Detect which cell encompasses the target text, then output its (X, Y) center coordinate. 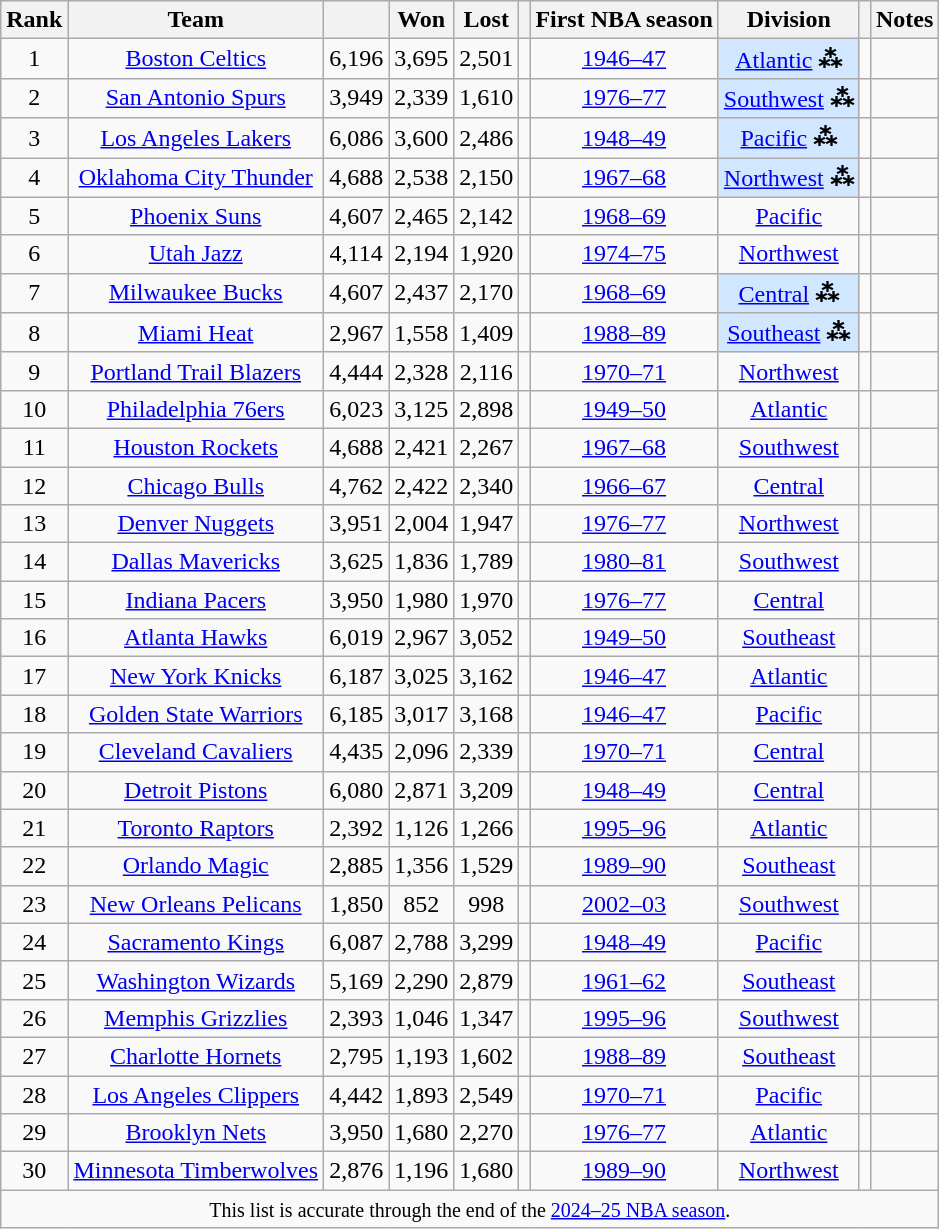
Utah Jazz (196, 254)
2,795 (356, 1056)
2,422 (422, 485)
4,762 (356, 485)
Sacramento Kings (196, 942)
1,602 (486, 1056)
6,086 (356, 138)
2,421 (422, 447)
6,196 (356, 59)
19 (34, 752)
852 (422, 904)
22 (34, 866)
Dallas Mavericks (196, 562)
4 (34, 178)
2,150 (486, 178)
3,017 (422, 714)
2,437 (422, 293)
Lost (486, 20)
3,299 (486, 942)
Minnesota Timberwolves (196, 1171)
Atlanta Hawks (196, 638)
15 (34, 600)
1,193 (422, 1056)
2 (34, 98)
2,267 (486, 447)
2,549 (486, 1095)
1974–75 (624, 254)
1,789 (486, 562)
1,920 (486, 254)
3,025 (422, 676)
2,392 (356, 828)
1,947 (486, 524)
1966–67 (624, 485)
Denver Nuggets (196, 524)
18 (34, 714)
Atlantic ⁂ (788, 59)
5,169 (356, 980)
7 (34, 293)
29 (34, 1133)
2,170 (486, 293)
Southeast ⁂ (788, 333)
6,087 (356, 942)
2,486 (486, 138)
Washington Wizards (196, 980)
28 (34, 1095)
Division (788, 20)
12 (34, 485)
2,501 (486, 59)
10 (34, 409)
2,004 (422, 524)
27 (34, 1056)
Phoenix Suns (196, 216)
1,893 (422, 1095)
Pacific ⁂ (788, 138)
Notes (904, 20)
2,879 (486, 980)
Philadelphia 76ers (196, 409)
1,610 (486, 98)
Golden State Warriors (196, 714)
Milwaukee Bucks (196, 293)
1,529 (486, 866)
6,187 (356, 676)
Memphis Grizzlies (196, 1018)
20 (34, 790)
Chicago Bulls (196, 485)
3,951 (356, 524)
New York Knicks (196, 676)
30 (34, 1171)
Team (196, 20)
3,209 (486, 790)
2,393 (356, 1018)
2,116 (486, 371)
3,052 (486, 638)
2,788 (422, 942)
Orlando Magic (196, 866)
2,898 (486, 409)
8 (34, 333)
1961–62 (624, 980)
Cleveland Cavaliers (196, 752)
3,949 (356, 98)
23 (34, 904)
1,126 (422, 828)
4,114 (356, 254)
16 (34, 638)
1,356 (422, 866)
First NBA season (624, 20)
6,019 (356, 638)
998 (486, 904)
Oklahoma City Thunder (196, 178)
2,290 (422, 980)
2,538 (422, 178)
2002–03 (624, 904)
1,347 (486, 1018)
2,465 (422, 216)
Los Angeles Lakers (196, 138)
San Antonio Spurs (196, 98)
11 (34, 447)
4,435 (356, 752)
1,558 (422, 333)
4,442 (356, 1095)
1980–81 (624, 562)
Brooklyn Nets (196, 1133)
2,142 (486, 216)
3,625 (356, 562)
Southwest ⁂ (788, 98)
17 (34, 676)
6,185 (356, 714)
Boston Celtics (196, 59)
25 (34, 980)
Toronto Raptors (196, 828)
1,266 (486, 828)
2,876 (356, 1171)
3,168 (486, 714)
2,096 (422, 752)
Won (422, 20)
14 (34, 562)
Central ⁂ (788, 293)
2,885 (356, 866)
2,871 (422, 790)
1,046 (422, 1018)
13 (34, 524)
2,328 (422, 371)
6,080 (356, 790)
6 (34, 254)
1,196 (422, 1171)
3,695 (422, 59)
6,023 (356, 409)
1,980 (422, 600)
4,444 (356, 371)
Indiana Pacers (196, 600)
Northwest ⁂ (788, 178)
3,600 (422, 138)
26 (34, 1018)
Los Angeles Clippers (196, 1095)
3,162 (486, 676)
1,970 (486, 600)
New Orleans Pelicans (196, 904)
Detroit Pistons (196, 790)
Rank (34, 20)
2,340 (486, 485)
1,850 (356, 904)
1,836 (422, 562)
Houston Rockets (196, 447)
3,125 (422, 409)
1,409 (486, 333)
24 (34, 942)
2,194 (422, 254)
This list is accurate through the end of the 2024–25 NBA season. (470, 1209)
3 (34, 138)
21 (34, 828)
2,270 (486, 1133)
9 (34, 371)
5 (34, 216)
Portland Trail Blazers (196, 371)
Charlotte Hornets (196, 1056)
Miami Heat (196, 333)
1 (34, 59)
